Pinpoint the cell where the given text exists, returning its [x, y] midpoint coordinate. 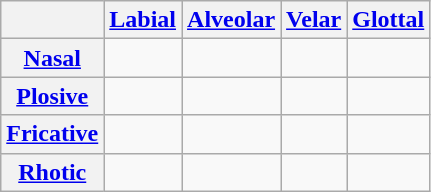
Fricative [52, 134]
Labial [143, 20]
Plosive [52, 96]
Rhotic [52, 172]
Glottal [388, 20]
Velar [314, 20]
Nasal [52, 58]
Alveolar [232, 20]
